Locate the cell with the specified text and output its [X, Y] center coordinate. 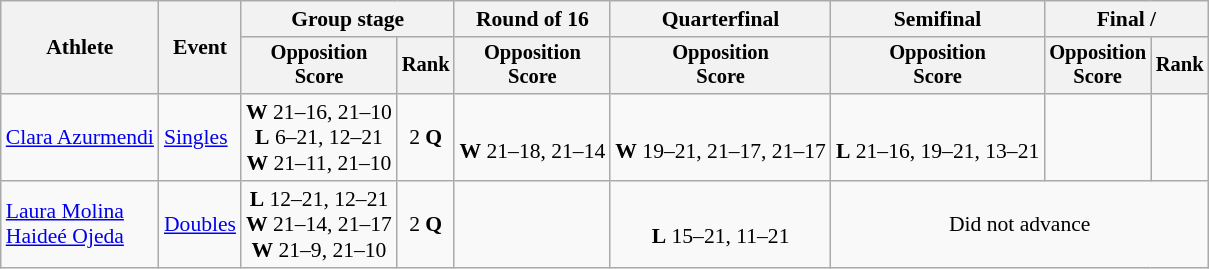
W 21–18, 21–14 [532, 138]
W 19–21, 21–17, 21–17 [720, 138]
Semifinal [938, 19]
Singles [200, 138]
Laura MolinaHaideé Ojeda [80, 224]
W 21–16, 21–10 L 6–21, 12–21 W 21–11, 21–10 [319, 138]
Doubles [200, 224]
Round of 16 [532, 19]
Clara Azurmendi [80, 138]
L 21–16, 19–21, 13–21 [938, 138]
L 15–21, 11–21 [720, 224]
Quarterfinal [720, 19]
Did not advance [1020, 224]
Final / [1126, 19]
Event [200, 48]
L 12–21, 12–21 W 21–14, 21–17 W 21–9, 21–10 [319, 224]
Athlete [80, 48]
Group stage [348, 19]
